From the cell containing the given text, extract its center point as (x, y) coordinate. 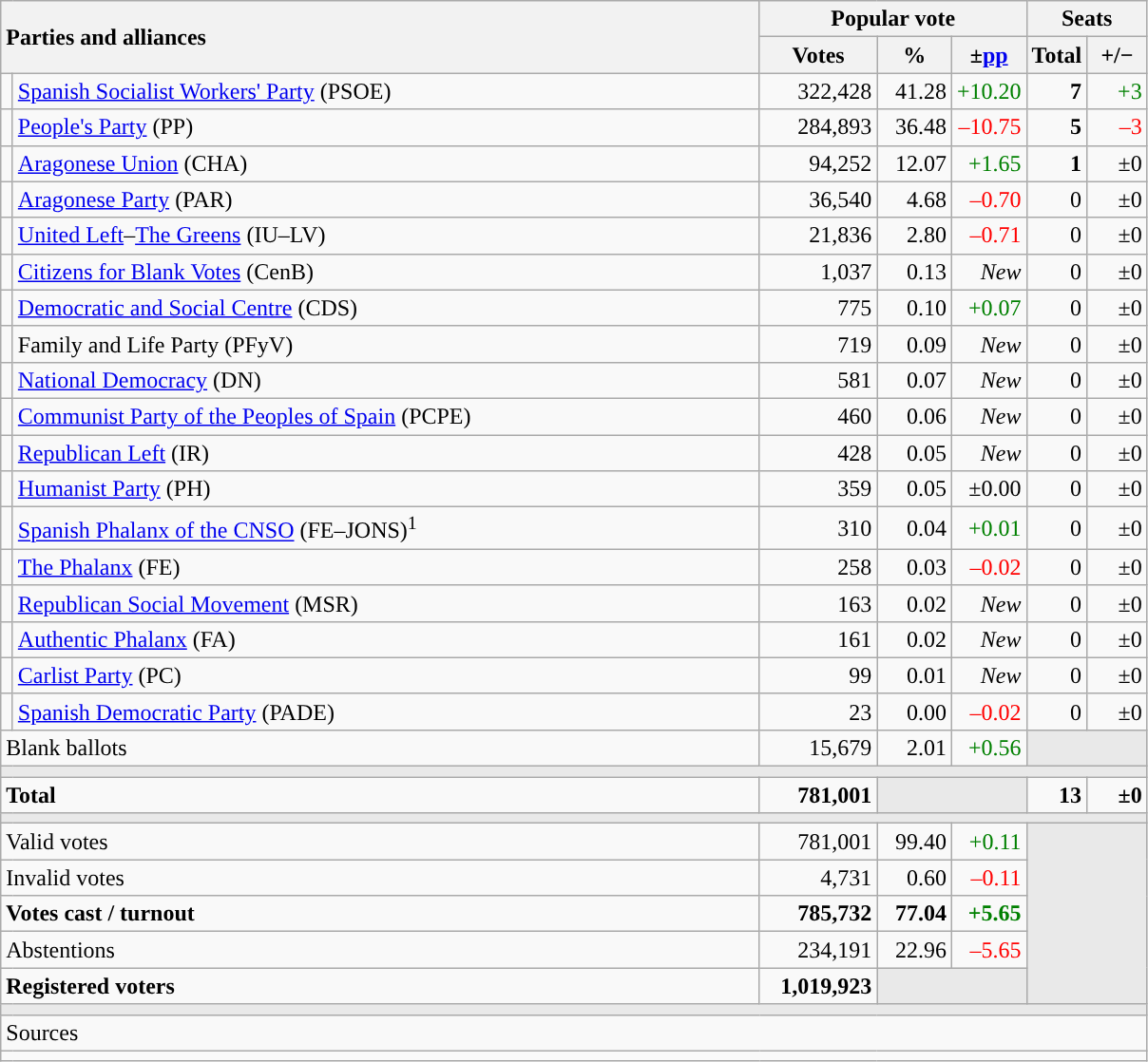
0.04 (914, 528)
1,037 (818, 272)
2.01 (914, 748)
Democratic and Social Centre (CDS) (386, 308)
41.28 (914, 91)
94,252 (818, 163)
0.13 (914, 272)
322,428 (818, 91)
4.68 (914, 199)
Carlist Party (PC) (386, 675)
Parties and alliances (380, 37)
Seats (1087, 19)
0.09 (914, 344)
4,731 (818, 878)
0.00 (914, 711)
+/− (1118, 55)
+0.56 (988, 748)
163 (818, 603)
+3 (1118, 91)
Aragonese Union (CHA) (386, 163)
310 (818, 528)
2.80 (914, 236)
Spanish Socialist Workers' Party (PSOE) (386, 91)
36,540 (818, 199)
National Democracy (DN) (386, 380)
785,732 (818, 914)
13 (1057, 795)
The Phalanx (FE) (386, 567)
Spanish Democratic Party (PADE) (386, 711)
284,893 (818, 127)
460 (818, 416)
% (914, 55)
±pp (988, 55)
–0.70 (988, 199)
5 (1057, 127)
–5.65 (988, 950)
Authentic Phalanx (FA) (386, 639)
Republican Social Movement (MSR) (386, 603)
Communist Party of the Peoples of Spain (PCPE) (386, 416)
+5.65 (988, 914)
0.01 (914, 675)
Valid votes (380, 842)
Votes (818, 55)
581 (818, 380)
Spanish Phalanx of the CNSO (FE–JONS)1 (386, 528)
Blank ballots (380, 748)
99.40 (914, 842)
+0.01 (988, 528)
–0.71 (988, 236)
People's Party (PP) (386, 127)
Popular vote (893, 19)
161 (818, 639)
Sources (574, 1033)
+0.07 (988, 308)
15,679 (818, 748)
23 (818, 711)
0.03 (914, 567)
Registered voters (380, 986)
36.48 (914, 127)
+10.20 (988, 91)
258 (818, 567)
0.07 (914, 380)
234,191 (818, 950)
428 (818, 453)
Family and Life Party (PFyV) (386, 344)
0.60 (914, 878)
22.96 (914, 950)
+1.65 (988, 163)
Citizens for Blank Votes (CenB) (386, 272)
0.10 (914, 308)
Invalid votes (380, 878)
–3 (1118, 127)
–0.11 (988, 878)
77.04 (914, 914)
359 (818, 489)
775 (818, 308)
Republican Left (IR) (386, 453)
+0.11 (988, 842)
12.07 (914, 163)
1,019,923 (818, 986)
Votes cast / turnout (380, 914)
Humanist Party (PH) (386, 489)
7 (1057, 91)
United Left–The Greens (IU–LV) (386, 236)
719 (818, 344)
0.06 (914, 416)
±0.00 (988, 489)
99 (818, 675)
Aragonese Party (PAR) (386, 199)
1 (1057, 163)
21,836 (818, 236)
–10.75 (988, 127)
Abstentions (380, 950)
